Extract the [X, Y] coordinate from the center of the cell holding the provided text.  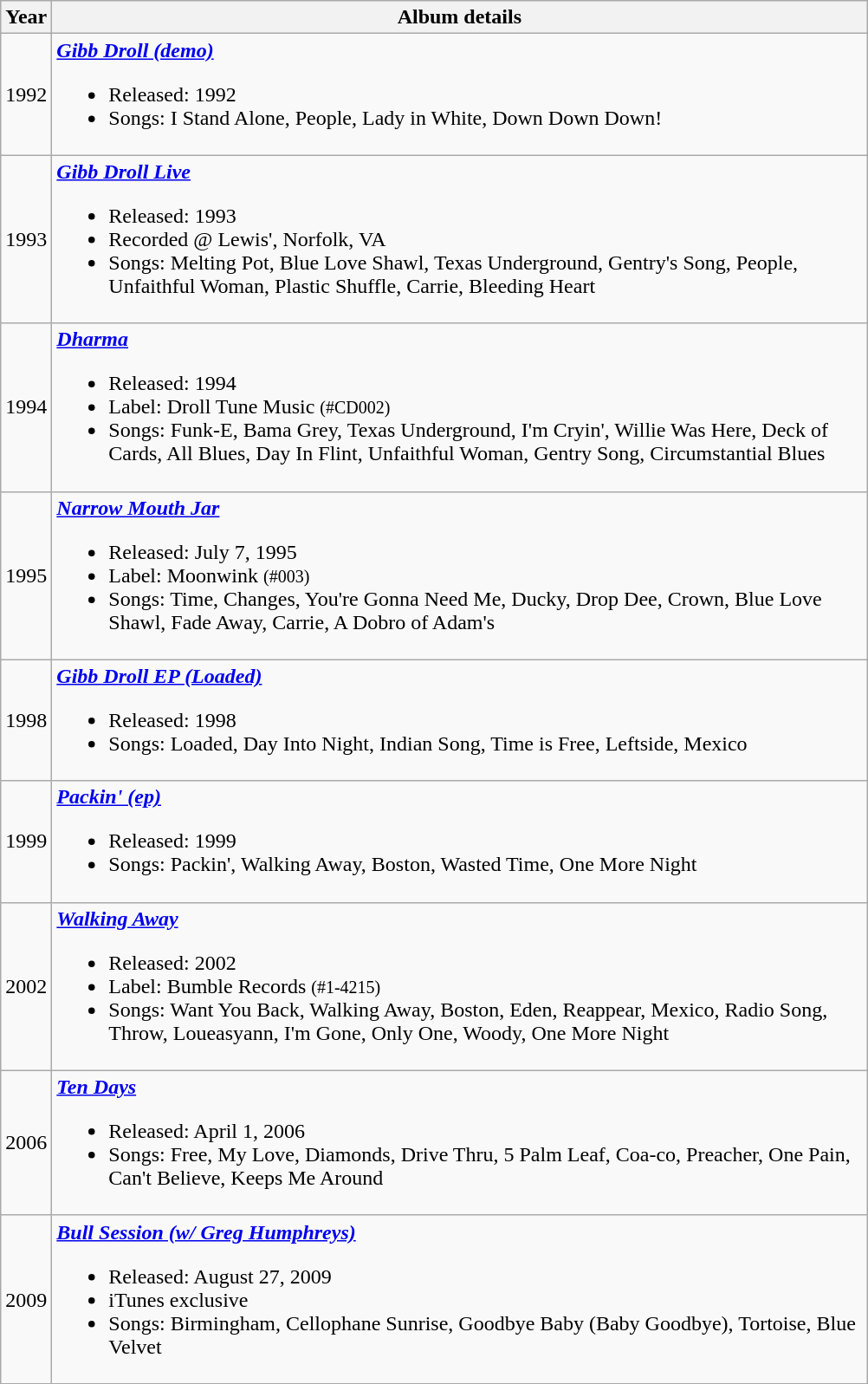
2009 [26, 1299]
Gibb Droll EP (Loaded)Released: 1998Songs: Loaded, Day Into Night, Indian Song, Time is Free, Leftside, Mexico [459, 720]
2006 [26, 1142]
1998 [26, 720]
1995 [26, 575]
1992 [26, 94]
2002 [26, 986]
Gibb Droll (demo)Released: 1992Songs: I Stand Alone, People, Lady in White, Down Down Down! [459, 94]
1993 [26, 239]
1999 [26, 841]
Packin' (ep)Released: 1999Songs: Packin', Walking Away, Boston, Wasted Time, One More Night [459, 841]
Year [26, 17]
Ten DaysReleased: April 1, 2006Songs: Free, My Love, Diamonds, Drive Thru, 5 Palm Leaf, Coa-co, Preacher, One Pain, Can't Believe, Keeps Me Around [459, 1142]
Album details [459, 17]
1994 [26, 407]
